Return the [x, y] coordinate for the center point of the cell that contains the specified text.  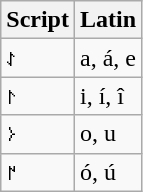
ó, ú [108, 172]
Script [38, 20]
a, á, e [108, 58]
𐰀‎‎ [38, 58]
𐰃‎‎ [38, 96]
Latin [108, 20]
i, í, î [108, 96]
𐰆‎ [38, 134]
o, u [108, 134]
𐰇‎‎ [38, 172]
